Return (x, y) of the center of cell containing provided text 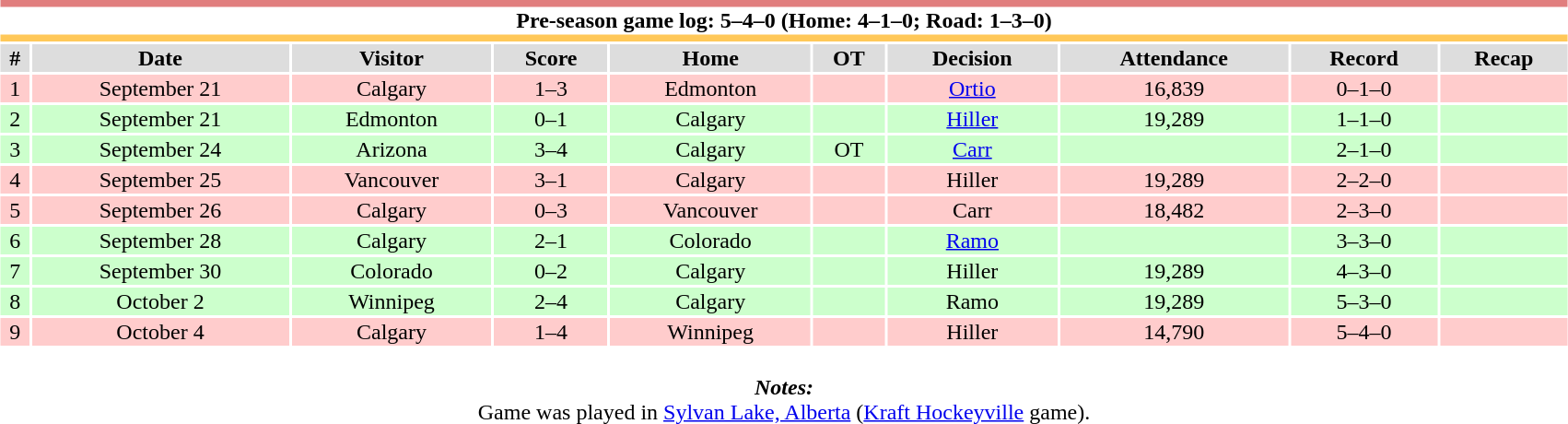
0–1–0 (1364, 88)
7 (15, 271)
6 (15, 241)
2–2–0 (1364, 180)
September 30 (160, 271)
2 (15, 119)
2–1–0 (1364, 149)
September 26 (160, 210)
September 25 (160, 180)
0–1 (551, 119)
Pre-season game log: 5–4–0 (Home: 4–1–0; Road: 1–3–0) (784, 20)
2–1 (551, 241)
5–4–0 (1364, 332)
8 (15, 301)
1–1–0 (1364, 119)
2–3–0 (1364, 210)
18,482 (1174, 210)
Recap (1504, 58)
September 24 (160, 149)
Home (711, 58)
1 (15, 88)
3–1 (551, 180)
October 4 (160, 332)
14,790 (1174, 332)
5–3–0 (1364, 301)
Visitor (391, 58)
3–3–0 (1364, 241)
1–4 (551, 332)
# (15, 58)
0–2 (551, 271)
0–3 (551, 210)
Date (160, 58)
Attendance (1174, 58)
3 (15, 149)
Score (551, 58)
9 (15, 332)
September 28 (160, 241)
Ortio (972, 88)
October 2 (160, 301)
Arizona (391, 149)
16,839 (1174, 88)
Decision (972, 58)
2–4 (551, 301)
Record (1364, 58)
4 (15, 180)
3–4 (551, 149)
1–3 (551, 88)
5 (15, 210)
4–3–0 (1364, 271)
